Scan for the cell matching the given text and deliver its (x, y) coordinate at center. 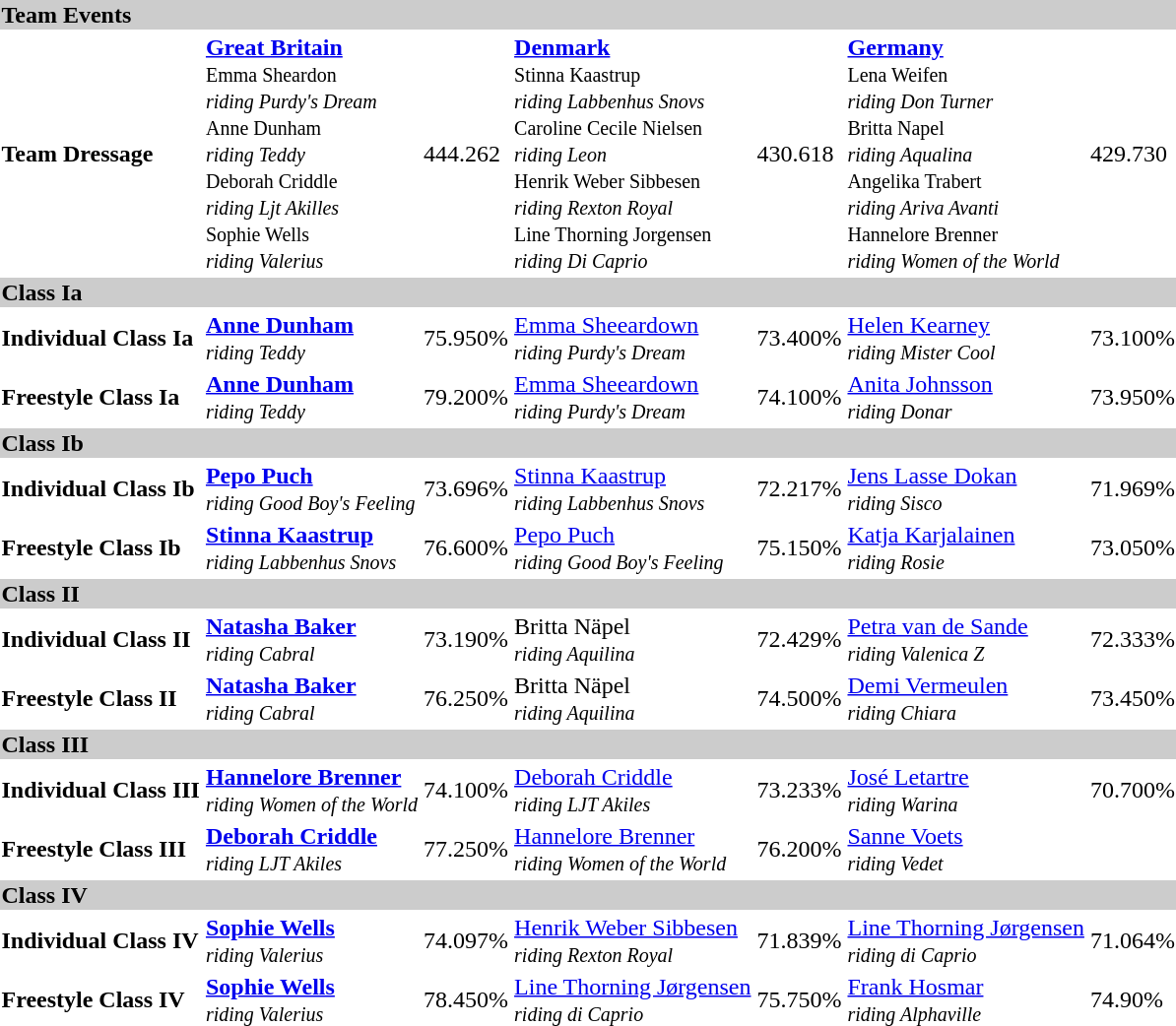
Class Ia (588, 292)
74.097% (467, 941)
76.200% (800, 849)
Class III (588, 744)
Individual Class Ia (100, 339)
Freestyle Class Ia (100, 398)
71.969% (1133, 488)
Individual Class II (100, 640)
74.500% (800, 699)
75.950% (467, 339)
72.217% (800, 488)
Individual Class IV (100, 941)
Katja Karjalainen riding Rosie (965, 547)
75.150% (800, 547)
Germany Lena Weifen riding Don TurnerBritta Napel riding AqualinaAngelika Trabertriding Ariva Avanti Hannelore Brennerriding Women of the World (965, 154)
Individual Class III (100, 790)
73.696% (467, 488)
73.190% (467, 640)
70.700% (1133, 790)
72.429% (800, 640)
Petra van de Sande riding Valenica Z (965, 640)
77.250% (467, 849)
Jens Lasse Dokan riding Sisco (965, 488)
Helen Kearney riding Mister Cool (965, 339)
Freestyle Class II (100, 699)
73.233% (800, 790)
Line Thorning Jørgensen riding di Caprio (965, 941)
72.333% (1133, 640)
76.600% (467, 547)
73.450% (1133, 699)
José Letartre riding Warina (965, 790)
Demi Vermeulen riding Chiara (965, 699)
Anita Johnsson riding Donar (965, 398)
Team Events (588, 15)
Class IV (588, 895)
Class II (588, 594)
Individual Class Ib (100, 488)
Class Ib (588, 443)
79.200% (467, 398)
444.262 (467, 154)
430.618 (800, 154)
Team Dressage (100, 154)
Sanne Voets riding Vedet (965, 849)
71.839% (800, 941)
Sophie Wells riding Valerius (311, 941)
Freestyle Class III (100, 849)
73.100% (1133, 339)
76.250% (467, 699)
429.730 (1133, 154)
Great Britain Emma Sheardonriding Purdy's Dream Anne Dunhamriding Teddy Deborah Criddleriding Ljt Akilles Sophie Wellsriding Valerius (311, 154)
Freestyle Class Ib (100, 547)
73.050% (1133, 547)
Henrik Weber Sibbesen riding Rexton Royal (632, 941)
71.064% (1133, 941)
73.400% (800, 339)
73.950% (1133, 398)
